Capture the cell that displays the provided text and extract its [X, Y] central coordinate. 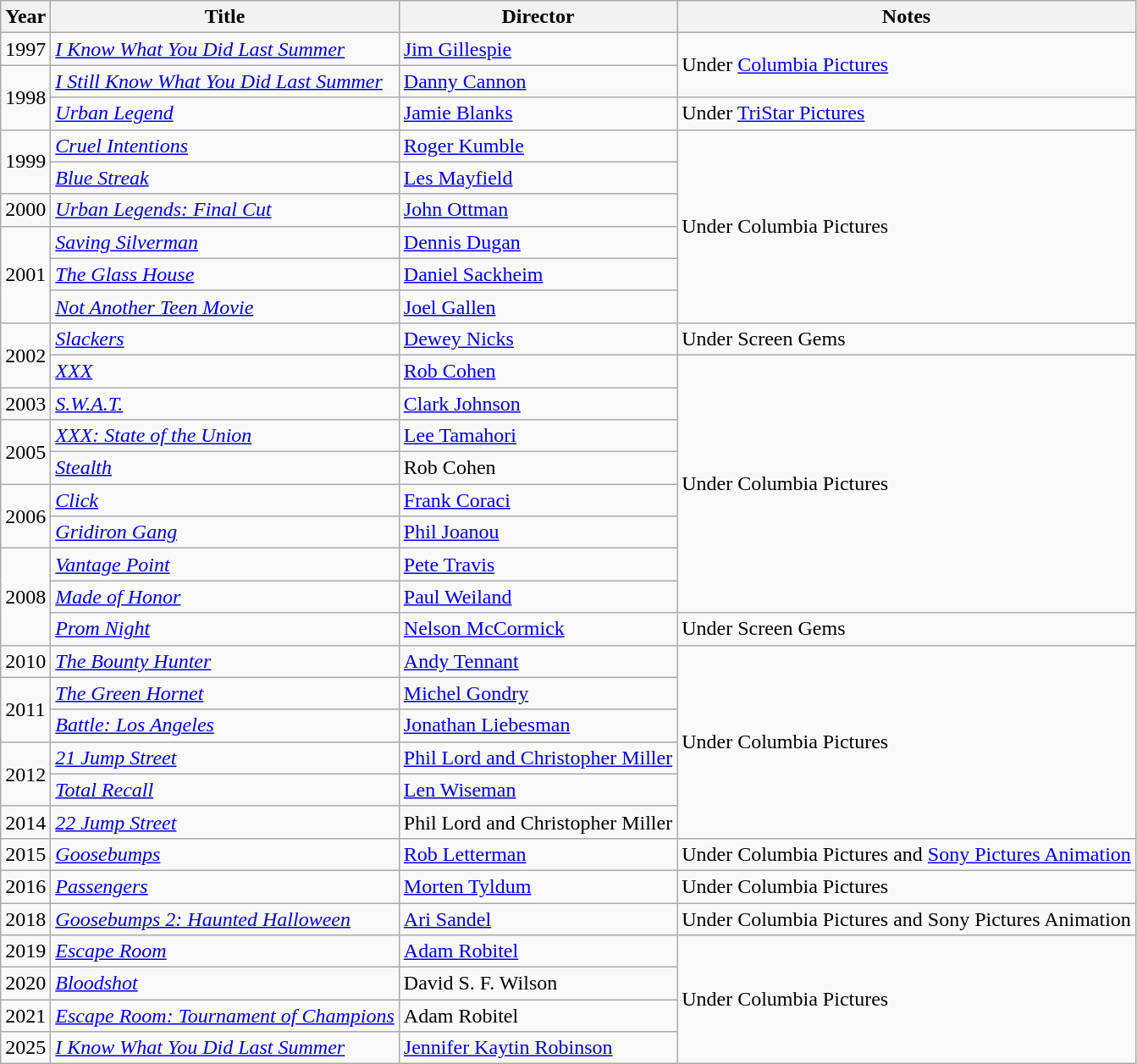
XXX [225, 371]
Saving Silverman [225, 242]
Jennifer Kaytin Robinson [538, 1048]
2020 [25, 984]
Goosebumps [225, 854]
The Glass House [225, 274]
Escape Room: Tournament of Champions [225, 1016]
2010 [25, 661]
Director [538, 17]
Cruel Intentions [225, 146]
Pete Travis [538, 565]
Jamie Blanks [538, 113]
Andy Tennant [538, 661]
Phil Joanou [538, 532]
2003 [25, 404]
Joel Gallen [538, 306]
2014 [25, 822]
Nelson McCormick [538, 629]
Daniel Sackheim [538, 274]
1999 [25, 162]
Under TriStar Pictures [907, 113]
Title [225, 17]
2005 [25, 452]
XXX: State of the Union [225, 436]
22 Jump Street [225, 822]
2011 [25, 709]
Jim Gillespie [538, 49]
Jonathan Liebesman [538, 725]
Len Wiseman [538, 790]
I Still Know What You Did Last Summer [225, 81]
2018 [25, 918]
Notes [907, 17]
Total Recall [225, 790]
Passengers [225, 886]
Frank Coraci [538, 500]
Made of Honor [225, 597]
Stealth [225, 468]
Gridiron Gang [225, 532]
The Green Hornet [225, 693]
Bloodshot [225, 984]
Escape Room [225, 951]
David S. F. Wilson [538, 984]
Vantage Point [225, 565]
2002 [25, 355]
2006 [25, 516]
Roger Kumble [538, 146]
2025 [25, 1048]
2001 [25, 274]
Urban Legend [225, 113]
21 Jump Street [225, 758]
Morten Tyldum [538, 886]
Slackers [225, 339]
Lee Tamahori [538, 436]
Battle: Los Angeles [225, 725]
Dewey Nicks [538, 339]
S.W.A.T. [225, 404]
Prom Night [225, 629]
Paul Weiland [538, 597]
John Ottman [538, 210]
Urban Legends: Final Cut [225, 210]
Michel Gondry [538, 693]
Les Mayfield [538, 178]
Clark Johnson [538, 404]
Rob Letterman [538, 854]
Year [25, 17]
Not Another Teen Movie [225, 306]
2015 [25, 854]
2016 [25, 886]
2019 [25, 951]
The Bounty Hunter [225, 661]
2008 [25, 597]
1998 [25, 97]
2000 [25, 210]
2021 [25, 1016]
1997 [25, 49]
Danny Cannon [538, 81]
2012 [25, 774]
Ari Sandel [538, 918]
Dennis Dugan [538, 242]
Blue Streak [225, 178]
Click [225, 500]
Goosebumps 2: Haunted Halloween [225, 918]
